Identify which cell holds the provided text, then report its (x, y) central coordinate. 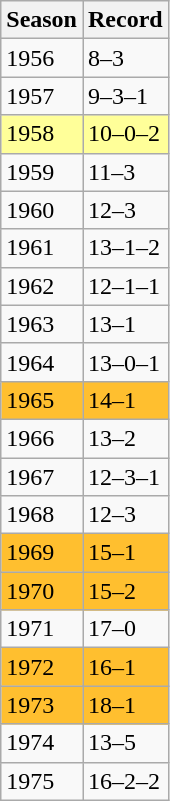
15–2 (125, 591)
1959 (42, 172)
1958 (42, 134)
1960 (42, 210)
13–5 (125, 743)
1963 (42, 324)
11–3 (125, 172)
13–1–2 (125, 248)
1966 (42, 438)
13–2 (125, 438)
12–3–1 (125, 477)
18–1 (125, 705)
1969 (42, 553)
1965 (42, 400)
1967 (42, 477)
9–3–1 (125, 96)
1964 (42, 362)
1962 (42, 286)
1957 (42, 96)
13–1 (125, 324)
12–1–1 (125, 286)
1971 (42, 629)
1961 (42, 248)
10–0–2 (125, 134)
14–1 (125, 400)
1975 (42, 781)
1956 (42, 58)
1968 (42, 515)
1970 (42, 591)
1972 (42, 667)
13–0–1 (125, 362)
8–3 (125, 58)
16–1 (125, 667)
Record (125, 20)
1974 (42, 743)
17–0 (125, 629)
1973 (42, 705)
16–2–2 (125, 781)
Season (42, 20)
15–1 (125, 553)
